Detect which cell encompasses the target text, then output its (X, Y) center coordinate. 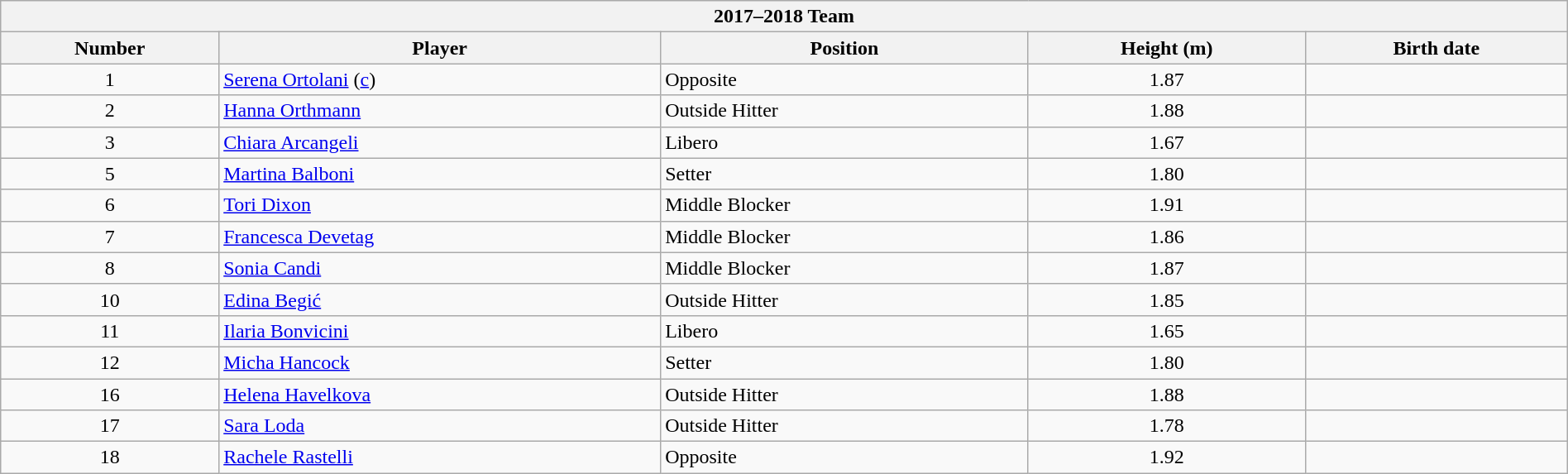
1.78 (1166, 426)
Position (845, 48)
Sonia Candi (440, 268)
Micha Hancock (440, 362)
10 (110, 299)
1 (110, 79)
5 (110, 174)
6 (110, 205)
Player (440, 48)
1.65 (1166, 331)
Francesca Devetag (440, 237)
Edina Begić (440, 299)
Chiara Arcangeli (440, 142)
8 (110, 268)
Helena Havelkova (440, 395)
Serena Ortolani (c) (440, 79)
17 (110, 426)
3 (110, 142)
Tori Dixon (440, 205)
1.92 (1166, 457)
18 (110, 457)
12 (110, 362)
Rachele Rastelli (440, 457)
Height (m) (1166, 48)
2 (110, 111)
16 (110, 395)
Sara Loda (440, 426)
1.86 (1166, 237)
Hanna Orthmann (440, 111)
1.85 (1166, 299)
Number (110, 48)
11 (110, 331)
Birth date (1436, 48)
1.67 (1166, 142)
7 (110, 237)
Martina Balboni (440, 174)
1.91 (1166, 205)
2017–2018 Team (784, 17)
Ilaria Bonvicini (440, 331)
